Extract the (X, Y) coordinate from the center of the cell holding the provided text.  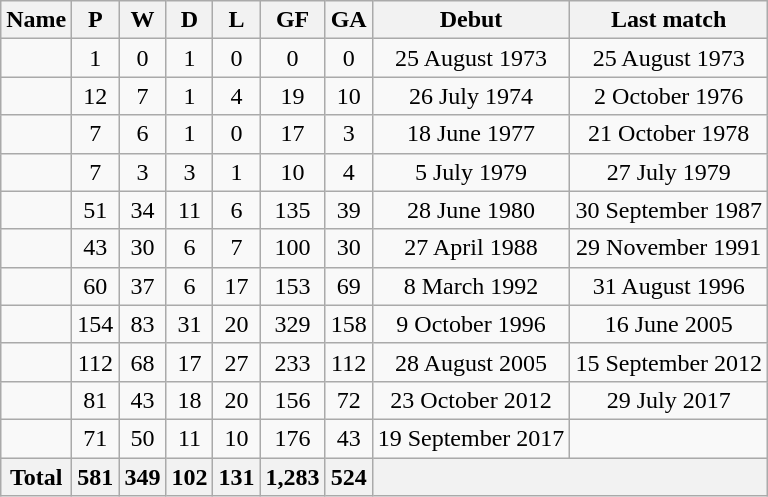
5 July 1979 (471, 172)
L (236, 20)
153 (292, 286)
27 April 1988 (471, 248)
28 August 2005 (471, 362)
26 July 1974 (471, 96)
31 August 1996 (669, 286)
29 November 1991 (669, 248)
D (190, 20)
15 September 2012 (669, 362)
37 (142, 286)
W (142, 20)
131 (236, 477)
29 July 2017 (669, 400)
P (96, 20)
2 October 1976 (669, 96)
71 (96, 438)
39 (348, 210)
102 (190, 477)
30 September 1987 (669, 210)
8 March 1992 (471, 286)
68 (142, 362)
72 (348, 400)
100 (292, 248)
28 June 1980 (471, 210)
GA (348, 20)
23 October 2012 (471, 400)
21 October 1978 (669, 134)
154 (96, 324)
16 June 2005 (669, 324)
156 (292, 400)
135 (292, 210)
1,283 (292, 477)
50 (142, 438)
Name (36, 20)
Total (36, 477)
158 (348, 324)
51 (96, 210)
GF (292, 20)
18 June 1977 (471, 134)
Debut (471, 20)
81 (96, 400)
176 (292, 438)
19 September 2017 (471, 438)
83 (142, 324)
19 (292, 96)
581 (96, 477)
9 October 1996 (471, 324)
27 (236, 362)
31 (190, 324)
349 (142, 477)
34 (142, 210)
524 (348, 477)
329 (292, 324)
18 (190, 400)
27 July 1979 (669, 172)
12 (96, 96)
60 (96, 286)
69 (348, 286)
Last match (669, 20)
233 (292, 362)
